Output the (X, Y) coordinate of the center of the cell containing the given text.  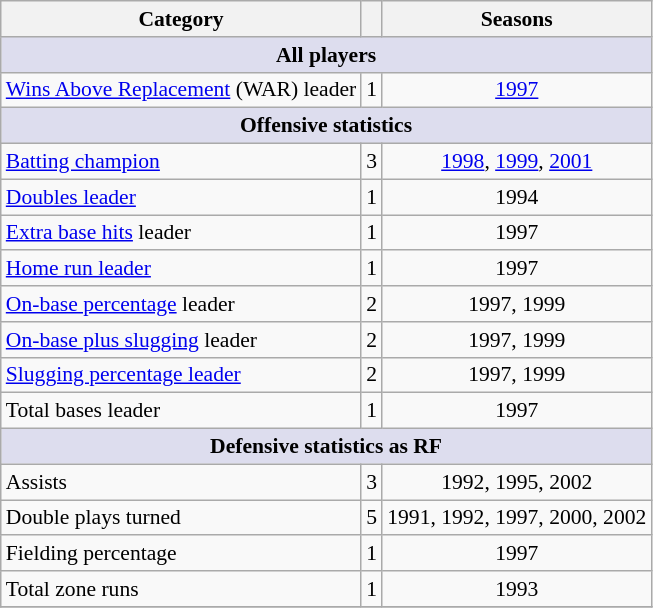
Assists (182, 482)
Batting champion (182, 162)
Category (182, 19)
1994 (516, 197)
Fielding percentage (182, 554)
All players (326, 55)
Wins Above Replacement (WAR) leader (182, 90)
1993 (516, 589)
Defensive statistics as RF (326, 447)
1991, 1992, 1997, 2000, 2002 (516, 518)
1992, 1995, 2002 (516, 482)
Doubles leader (182, 197)
Extra base hits leader (182, 233)
Offensive statistics (326, 126)
Slugging percentage leader (182, 375)
On-base plus slugging leader (182, 340)
On-base percentage leader (182, 304)
Seasons (516, 19)
Home run leader (182, 269)
Double plays turned (182, 518)
Total zone runs (182, 589)
1998, 1999, 2001 (516, 162)
5 (372, 518)
Total bases leader (182, 411)
